Determine the (x, y) coordinate at the center of the cell enclosing the given text.  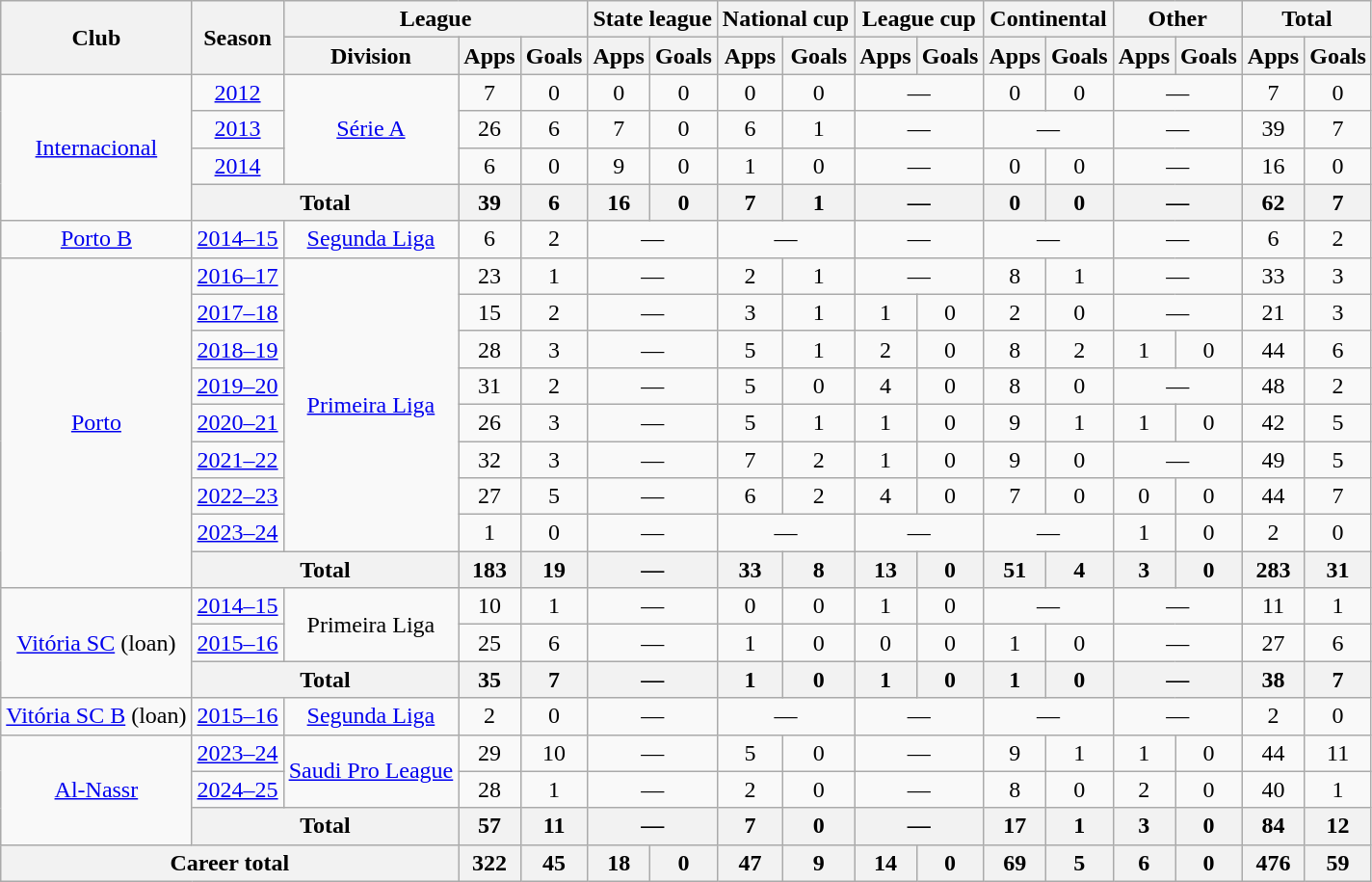
21 (1273, 312)
51 (1015, 570)
59 (1338, 863)
69 (1015, 863)
13 (885, 570)
League (435, 19)
29 (489, 753)
62 (1273, 202)
2019–20 (237, 386)
State league (652, 19)
2024–25 (237, 789)
National cup (785, 19)
42 (1273, 422)
2014 (237, 166)
12 (1338, 826)
25 (489, 643)
84 (1273, 826)
Porto (96, 422)
32 (489, 460)
49 (1273, 460)
Continental (1048, 19)
38 (1273, 680)
League cup (919, 19)
57 (489, 826)
23 (489, 276)
Internacional (96, 147)
35 (489, 680)
18 (619, 863)
2012 (237, 93)
14 (885, 863)
19 (554, 570)
183 (489, 570)
2018–19 (237, 349)
15 (489, 312)
Al-Nassr (96, 789)
47 (750, 863)
2021–22 (237, 460)
Division (371, 56)
17 (1015, 826)
Other (1177, 19)
Vitória SC B (loan) (96, 716)
48 (1273, 386)
Career total (229, 863)
283 (1273, 570)
45 (554, 863)
2013 (237, 129)
Saudi Pro League (371, 771)
2022–23 (237, 496)
476 (1273, 863)
Club (96, 38)
Porto B (96, 239)
40 (1273, 789)
Vitória SC (loan) (96, 643)
Série A (371, 129)
2020–21 (237, 422)
2016–17 (237, 276)
322 (489, 863)
Season (237, 38)
2017–18 (237, 312)
